Provide the (x, y) coordinate of the cell's center where the given text is located.  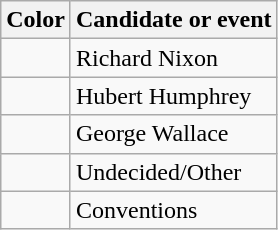
Conventions (174, 210)
Undecided/Other (174, 172)
George Wallace (174, 134)
Candidate or event (174, 20)
Richard Nixon (174, 58)
Color (36, 20)
Hubert Humphrey (174, 96)
